From the cell containing the given text, extract its center point as (X, Y) coordinate. 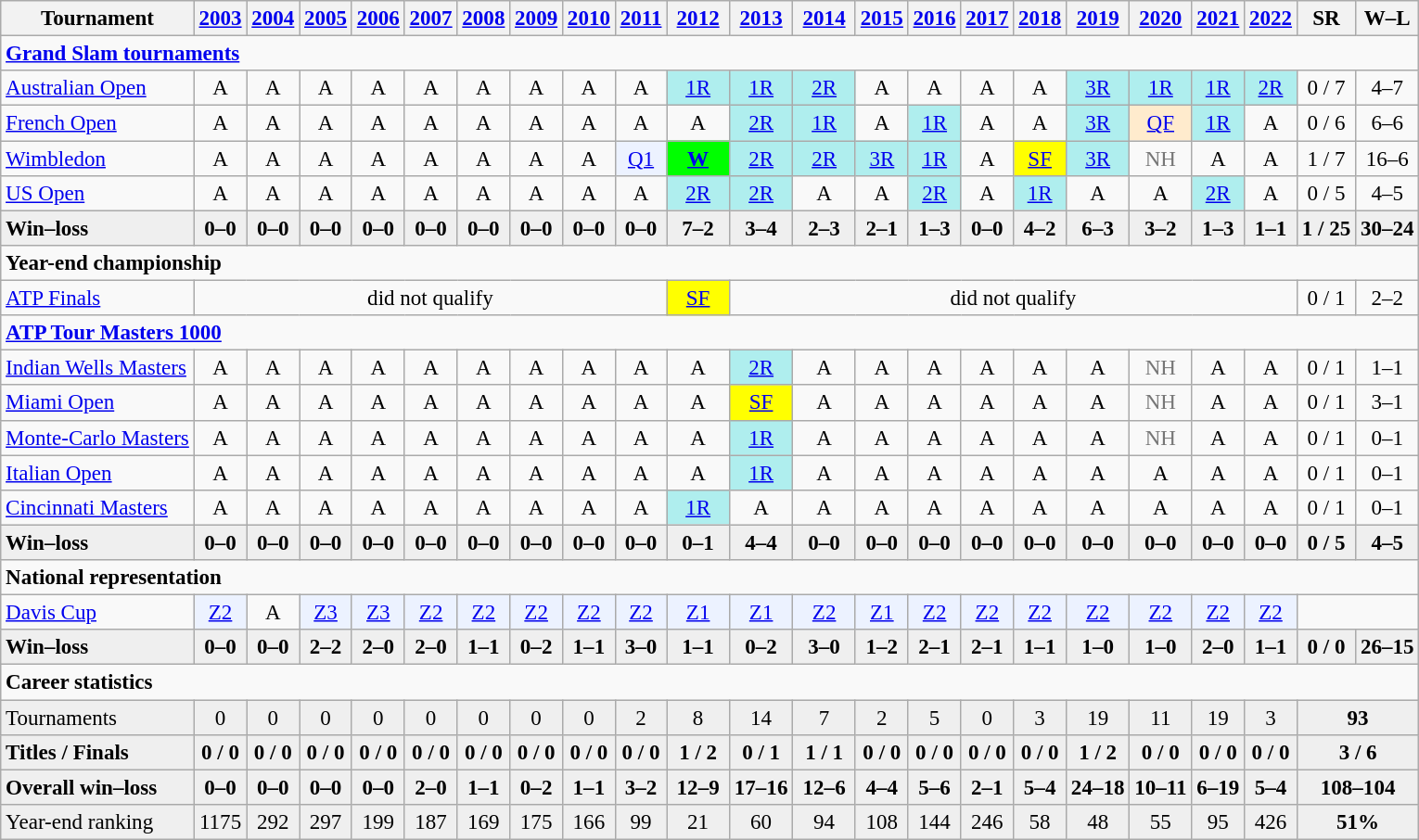
4–7 (1387, 88)
2018 (1041, 19)
2014 (825, 19)
0 / 6 (1326, 123)
National representation (710, 578)
Wimbledon (97, 159)
21 (698, 822)
US Open (97, 194)
5 (935, 718)
16–6 (1387, 159)
ATP Finals (97, 299)
2021 (1219, 19)
1175 (221, 822)
99 (641, 822)
58 (1041, 822)
SR (1326, 19)
Career statistics (710, 682)
Overall win–loss (97, 787)
2020 (1161, 19)
51% (1358, 822)
187 (430, 822)
Titles / Finals (97, 753)
7 (825, 718)
55 (1161, 822)
2006 (378, 19)
2019 (1098, 19)
2003 (221, 19)
Year-end ranking (97, 822)
2–3 (825, 228)
2011 (641, 19)
3 / 6 (1358, 753)
199 (378, 822)
2015 (881, 19)
2013 (761, 19)
Tournaments (97, 718)
W (698, 159)
246 (987, 822)
12–6 (825, 787)
11 (1161, 718)
24–18 (1098, 787)
French Open (97, 123)
6–3 (1098, 228)
2009 (536, 19)
Indian Wells Masters (97, 368)
17–16 (761, 787)
6–6 (1387, 123)
Miami Open (97, 403)
1–2 (881, 647)
Australian Open (97, 88)
Q1 (641, 159)
169 (484, 822)
175 (536, 822)
108 (881, 822)
48 (1098, 822)
Cincinnati Masters (97, 508)
1 / 7 (1326, 159)
6–19 (1219, 787)
26–15 (1387, 647)
2012 (698, 19)
Italian Open (97, 473)
95 (1219, 822)
2010 (590, 19)
10–11 (1161, 787)
7–2 (698, 228)
3–1 (1387, 403)
93 (1358, 718)
60 (761, 822)
3–4 (761, 228)
2022 (1271, 19)
8 (698, 718)
166 (590, 822)
1 / 25 (1326, 228)
5–6 (935, 787)
108–104 (1358, 787)
2004 (273, 19)
2005 (326, 19)
Tournament (97, 19)
1 / 1 (825, 753)
W–L (1387, 19)
2017 (987, 19)
94 (825, 822)
292 (273, 822)
2008 (484, 19)
14 (761, 718)
Davis Cup (97, 613)
4–2 (1041, 228)
QF (1161, 123)
30–24 (1387, 228)
297 (326, 822)
ATP Tour Masters 1000 (710, 333)
12–9 (698, 787)
Grand Slam tournaments (710, 54)
2016 (935, 19)
2007 (430, 19)
144 (935, 822)
Monte-Carlo Masters (97, 438)
426 (1271, 822)
Year-end championship (710, 263)
0 / 7 (1326, 88)
